Provide the [x, y] coordinate of the cell's center where the given text is located.  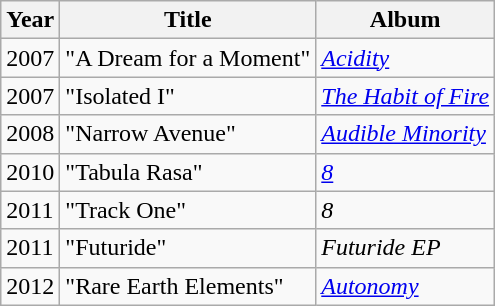
Autonomy [406, 286]
Futuride EP [406, 248]
"Rare Earth Elements" [188, 286]
2012 [30, 286]
Album [406, 20]
"Tabula Rasa" [188, 172]
2008 [30, 134]
Year [30, 20]
2010 [30, 172]
"Isolated I" [188, 96]
"A Dream for a Moment" [188, 58]
Audible Minority [406, 134]
Title [188, 20]
Acidity [406, 58]
The Habit of Fire [406, 96]
"Futuride" [188, 248]
"Track One" [188, 210]
"Narrow Avenue" [188, 134]
